Identify which cell holds the provided text, then report its [X, Y] central coordinate. 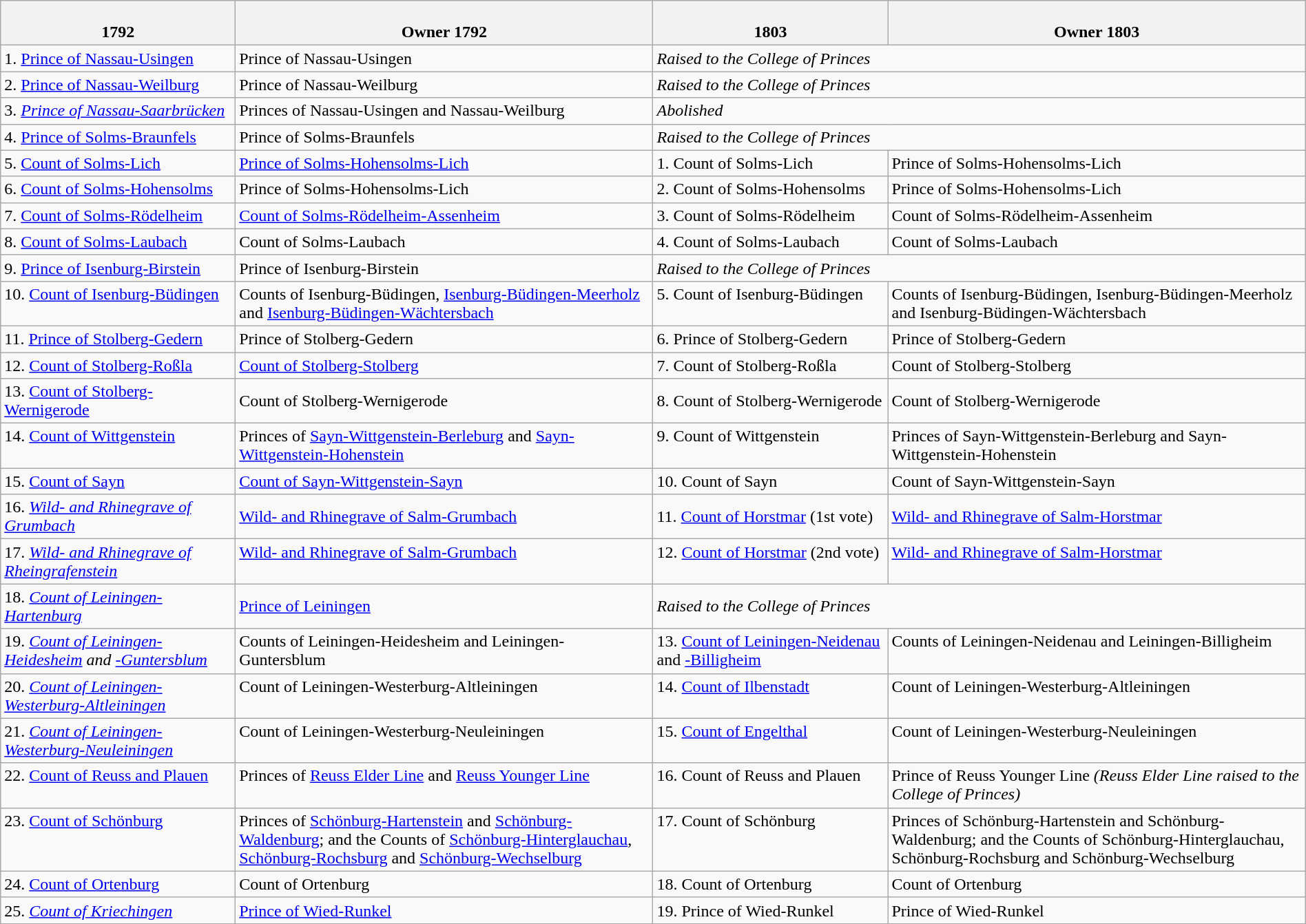
10. Count of Sayn [770, 481]
10. Count of Isenburg-Büdingen [118, 303]
8. Count of Stolberg-Wernigerode [770, 401]
12. Count of Horstmar (2nd vote) [770, 562]
15. Count of Engelthal [770, 741]
13. Count of Stolberg-Wernigerode [118, 401]
Prince of Reuss Younger Line (Reuss Elder Line raised to the College of Princes) [1097, 785]
19. Count of Leiningen-Heidesheim and -Guntersblum [118, 651]
2. Prince of Nassau-Weilburg [118, 85]
Abolished [979, 111]
Princes of Nassau-Usingen and Nassau-Weilburg [444, 111]
18. Count of Ortenburg [770, 884]
18. Count of Leiningen-Hartenburg [118, 606]
4. Count of Solms-Laubach [770, 242]
13. Count of Leiningen-Neidenau and -Billigheim [770, 651]
16. Count of Reuss and Plauen [770, 785]
8. Count of Solms-Laubach [118, 242]
3. Prince of Nassau-Saarbrücken [118, 111]
Owner 1792 [444, 23]
Counts of Leiningen-Heidesheim and Leiningen-Guntersblum [444, 651]
21. Count of Leiningen-Westerburg-Neuleiningen [118, 741]
17. Wild- and Rhinegrave of Rheingrafenstein [118, 562]
Prince of Isenburg-Birstein [444, 268]
24. Count of Ortenburg [118, 884]
3. Count of Solms-Rödelheim [770, 216]
5. Count of Isenburg-Büdingen [770, 303]
11. Count of Horstmar (1st vote) [770, 516]
Owner 1803 [1097, 23]
22. Count of Reuss and Plauen [118, 785]
20. Count of Leiningen-Westerburg-Altleiningen [118, 695]
Counts of Leiningen-Neidenau and Leiningen-Billigheim [1097, 651]
Prince of Nassau-Usingen [444, 59]
16. Wild- and Rhinegrave of Grumbach [118, 516]
Prince of Solms-Braunfels [444, 137]
Prince of Nassau-Weilburg [444, 85]
19. Prince of Wied-Runkel [770, 910]
12. Count of Stolberg-Roßla [118, 366]
11. Prince of Stolberg-Gedern [118, 339]
5. Count of Solms-Lich [118, 163]
7. Count of Stolberg-Roßla [770, 366]
9. Count of Wittgenstein [770, 446]
17. Count of Schönburg [770, 839]
1803 [770, 23]
1. Prince of Nassau-Usingen [118, 59]
14. Count of Wittgenstein [118, 446]
1. Count of Solms-Lich [770, 163]
6. Prince of Stolberg-Gedern [770, 339]
Princes of Reuss Elder Line and Reuss Younger Line [444, 785]
6. Count of Solms-Hohensolms [118, 189]
23. Count of Schönburg [118, 839]
9. Prince of Isenburg-Birstein [118, 268]
14. Count of Ilbenstadt [770, 695]
4. Prince of Solms-Braunfels [118, 137]
15. Count of Sayn [118, 481]
Prince of Leiningen [444, 606]
2. Count of Solms-Hohensolms [770, 189]
1792 [118, 23]
7. Count of Solms-Rödelheim [118, 216]
25. Count of Kriechingen [118, 910]
